Identify which cell holds the provided text, then report its (x, y) central coordinate. 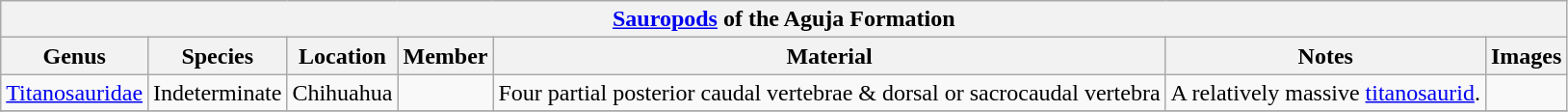
Images (1526, 56)
Member (445, 56)
Species (218, 56)
Material (829, 56)
Sauropods of the Aguja Formation (784, 19)
Genus (75, 56)
Four partial posterior caudal vertebrae & dorsal or sacrocaudal vertebra (829, 93)
Chihuahua (343, 93)
Notes (1325, 56)
Indeterminate (218, 93)
A relatively massive titanosaurid. (1325, 93)
Location (343, 56)
Titanosauridae (75, 93)
